Determine the (x, y) coordinate at the center of the cell enclosing the given text.  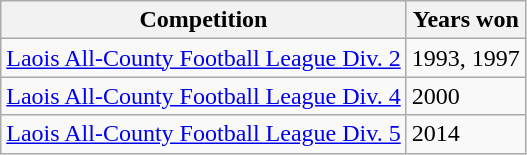
2000 (466, 96)
1993, 1997 (466, 58)
Competition (204, 20)
Laois All-County Football League Div. 5 (204, 134)
2014 (466, 134)
Laois All-County Football League Div. 4 (204, 96)
Laois All-County Football League Div. 2 (204, 58)
Years won (466, 20)
